Output the (x, y) coordinate of the center of the cell containing the given text.  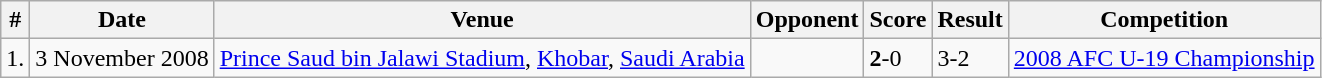
Competition (1164, 20)
Score (898, 20)
3 November 2008 (122, 58)
Result (970, 20)
# (16, 20)
Opponent (807, 20)
Prince Saud bin Jalawi Stadium, Khobar, Saudi Arabia (482, 58)
1. (16, 58)
Venue (482, 20)
Date (122, 20)
3-2 (970, 58)
2008 AFC U-19 Championship (1164, 58)
2-0 (898, 58)
